Detect which cell encompasses the target text, then output its (X, Y) center coordinate. 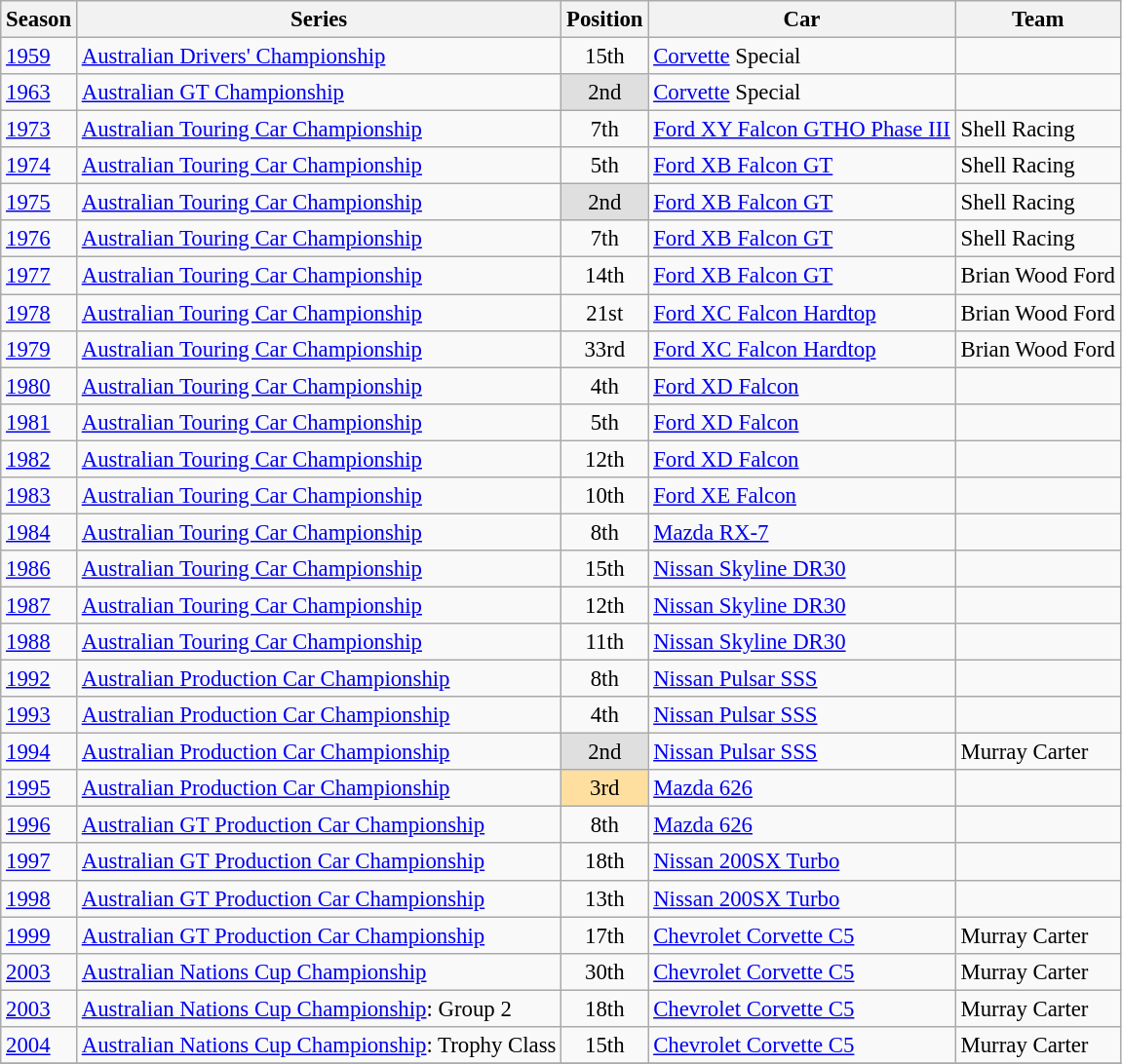
Australian Nations Cup Championship: Trophy Class (318, 1045)
1996 (39, 825)
Team (1037, 19)
Australian Nations Cup Championship: Group 2 (318, 1008)
1981 (39, 422)
Position (604, 19)
2004 (39, 1045)
1986 (39, 569)
33rd (604, 349)
Season (39, 19)
1980 (39, 386)
30th (604, 971)
1993 (39, 715)
1983 (39, 496)
1984 (39, 532)
11th (604, 642)
Australian GT Championship (318, 93)
10th (604, 496)
21st (604, 313)
1988 (39, 642)
Ford XE Falcon (801, 496)
1998 (39, 898)
17th (604, 935)
1978 (39, 313)
1976 (39, 239)
1995 (39, 788)
1982 (39, 459)
1992 (39, 679)
Mazda RX-7 (801, 532)
Australian Nations Cup Championship (318, 971)
3rd (604, 788)
Ford XY Falcon GTHO Phase III (801, 130)
14th (604, 276)
1994 (39, 752)
1999 (39, 935)
1974 (39, 166)
1975 (39, 203)
1979 (39, 349)
Car (801, 19)
1987 (39, 605)
1977 (39, 276)
1997 (39, 862)
1959 (39, 57)
1963 (39, 93)
Australian Drivers' Championship (318, 57)
1973 (39, 130)
Series (318, 19)
13th (604, 898)
